Locate the cell with the specified text and output its (x, y) center coordinate. 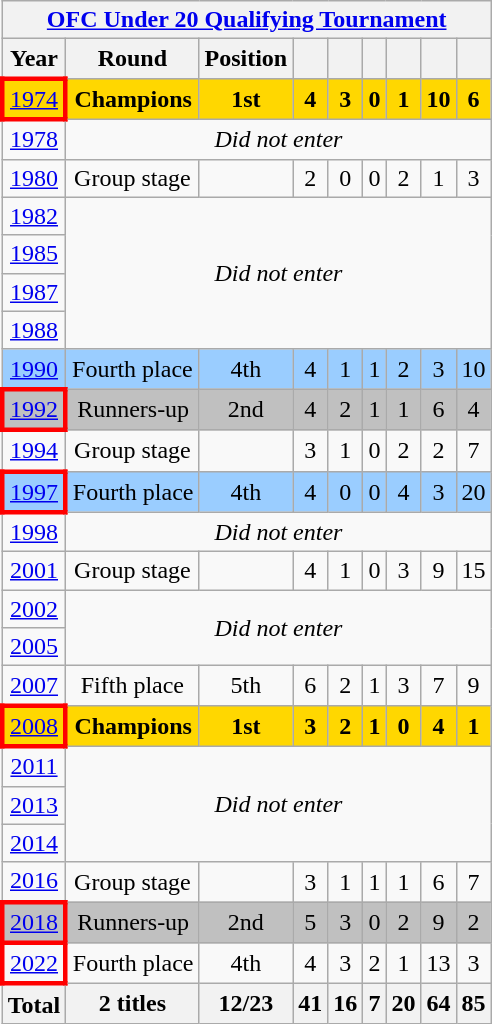
1990 (34, 369)
2007 (34, 686)
OFC Under 20 Qualifying Tournament (246, 20)
1998 (34, 532)
5th (246, 686)
2014 (34, 843)
2018 (34, 922)
2022 (34, 964)
1978 (34, 139)
Fifth place (132, 686)
85 (474, 1004)
15 (474, 571)
2011 (34, 766)
Position (246, 59)
1974 (34, 98)
2001 (34, 571)
41 (310, 1004)
1997 (34, 492)
Year (34, 59)
2005 (34, 647)
Round (132, 59)
1982 (34, 216)
12/23 (246, 1004)
Total (34, 1004)
13 (438, 964)
1994 (34, 450)
1987 (34, 292)
64 (438, 1004)
1980 (34, 178)
1985 (34, 254)
2002 (34, 609)
2013 (34, 805)
2016 (34, 882)
16 (346, 1004)
2008 (34, 726)
5 (310, 922)
1988 (34, 330)
1992 (34, 410)
2 titles (132, 1004)
